Capture the cell that displays the provided text and extract its [x, y] central coordinate. 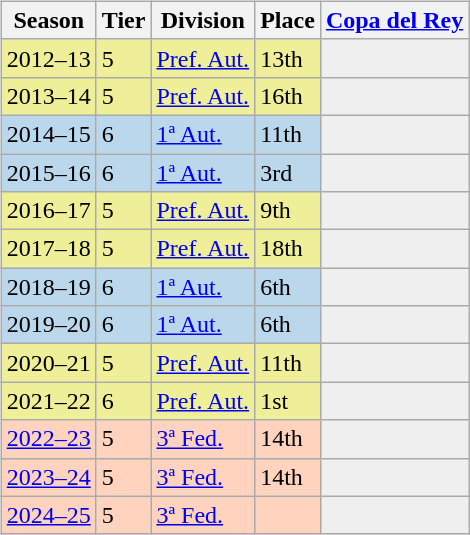
2021–22 [48, 401]
18th [288, 249]
1st [288, 401]
Division [203, 20]
2017–18 [48, 249]
2019–20 [48, 325]
2024–25 [48, 515]
2020–21 [48, 363]
2015–16 [48, 173]
2014–15 [48, 134]
16th [288, 96]
2018–19 [48, 287]
Copa del Rey [394, 20]
Season [48, 20]
2023–24 [48, 477]
2022–23 [48, 439]
Tier [124, 20]
2013–14 [48, 96]
2012–13 [48, 58]
2016–17 [48, 211]
13th [288, 58]
9th [288, 211]
Place [288, 20]
3rd [288, 173]
